Return the [x, y] coordinate for the center point of the cell that contains the specified text.  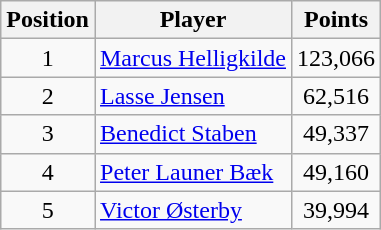
Lasse Jensen [192, 96]
Victor Østerby [192, 210]
Peter Launer Bæk [192, 172]
Position [48, 20]
3 [48, 134]
Benedict Staben [192, 134]
123,066 [336, 58]
49,160 [336, 172]
39,994 [336, 210]
2 [48, 96]
Player [192, 20]
62,516 [336, 96]
Points [336, 20]
49,337 [336, 134]
Marcus Helligkilde [192, 58]
4 [48, 172]
1 [48, 58]
5 [48, 210]
